Identify which cell holds the provided text, then report its [x, y] central coordinate. 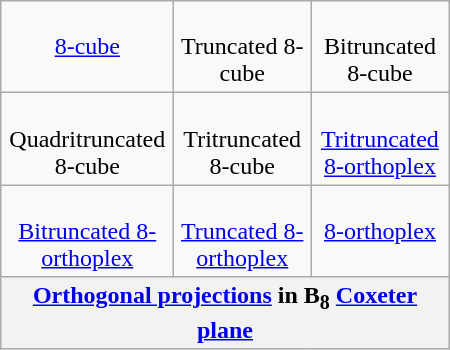
Quadritruncated 8-cube [88, 139]
Truncated 8-orthoplex [242, 231]
Tritruncated 8-orthoplex [380, 139]
Bitruncated 8-cube [380, 47]
8-cube [88, 47]
Bitruncated 8-orthoplex [88, 231]
Truncated 8-cube [242, 47]
Orthogonal projections in B8 Coxeter plane [225, 312]
Tritruncated 8-cube [242, 139]
8-orthoplex [380, 231]
